From the cell containing the given text, extract its center point as [x, y] coordinate. 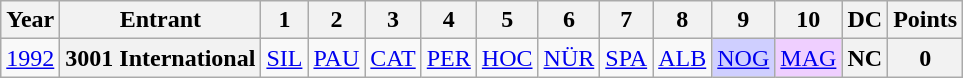
0 [926, 58]
NC [865, 58]
Points [926, 20]
3001 International [160, 58]
ALB [682, 58]
1992 [30, 58]
9 [744, 20]
SIL [284, 58]
PAU [336, 58]
HOC [507, 58]
7 [626, 20]
PER [448, 58]
5 [507, 20]
MAG [808, 58]
10 [808, 20]
CAT [393, 58]
6 [569, 20]
DC [865, 20]
2 [336, 20]
3 [393, 20]
Year [30, 20]
1 [284, 20]
8 [682, 20]
SPA [626, 58]
4 [448, 20]
NÜR [569, 58]
Entrant [160, 20]
NOG [744, 58]
